Return [X, Y] of the center of cell containing provided text 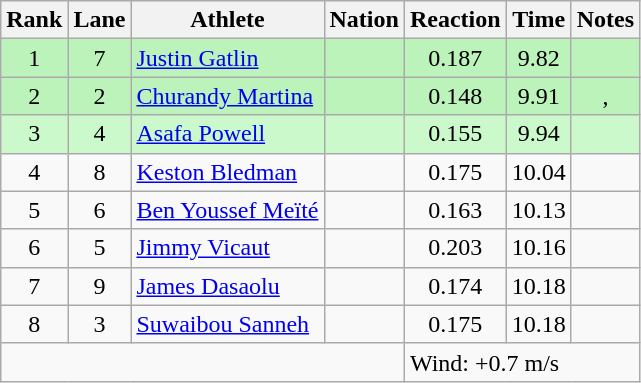
1 [34, 58]
9 [100, 286]
Reaction [455, 20]
James Dasaolu [228, 286]
10.04 [538, 172]
Wind: +0.7 m/s [522, 362]
0.155 [455, 134]
0.187 [455, 58]
Keston Bledman [228, 172]
Justin Gatlin [228, 58]
, [605, 96]
Suwaibou Sanneh [228, 324]
10.16 [538, 248]
10.13 [538, 210]
9.82 [538, 58]
Asafa Powell [228, 134]
Time [538, 20]
Notes [605, 20]
Churandy Martina [228, 96]
9.91 [538, 96]
Lane [100, 20]
Nation [364, 20]
9.94 [538, 134]
0.174 [455, 286]
Jimmy Vicaut [228, 248]
Athlete [228, 20]
0.203 [455, 248]
Ben Youssef Meïté [228, 210]
0.148 [455, 96]
Rank [34, 20]
0.163 [455, 210]
